Pinpoint the cell where the given text exists, returning its (x, y) midpoint coordinate. 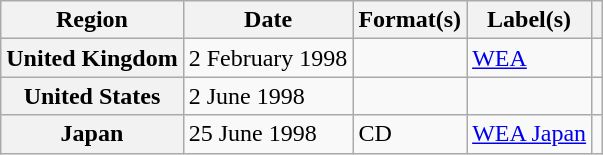
Format(s) (410, 20)
2 June 1998 (268, 96)
WEA Japan (530, 134)
2 February 1998 (268, 58)
Japan (92, 134)
25 June 1998 (268, 134)
United Kingdom (92, 58)
WEA (530, 58)
United States (92, 96)
Date (268, 20)
Region (92, 20)
Label(s) (530, 20)
CD (410, 134)
